Find where the given text appears and provide that cell's center as (x, y) coordinate. 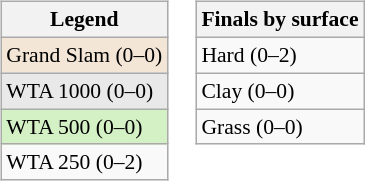
Grass (0–0) (280, 127)
Clay (0–0) (280, 91)
WTA 500 (0–0) (84, 127)
WTA 250 (0–2) (84, 162)
Grand Slam (0–0) (84, 55)
Finals by surface (280, 20)
Legend (84, 20)
Hard (0–2) (280, 55)
WTA 1000 (0–0) (84, 91)
